Provide the (x, y) coordinate of the cell's center where the given text is located.  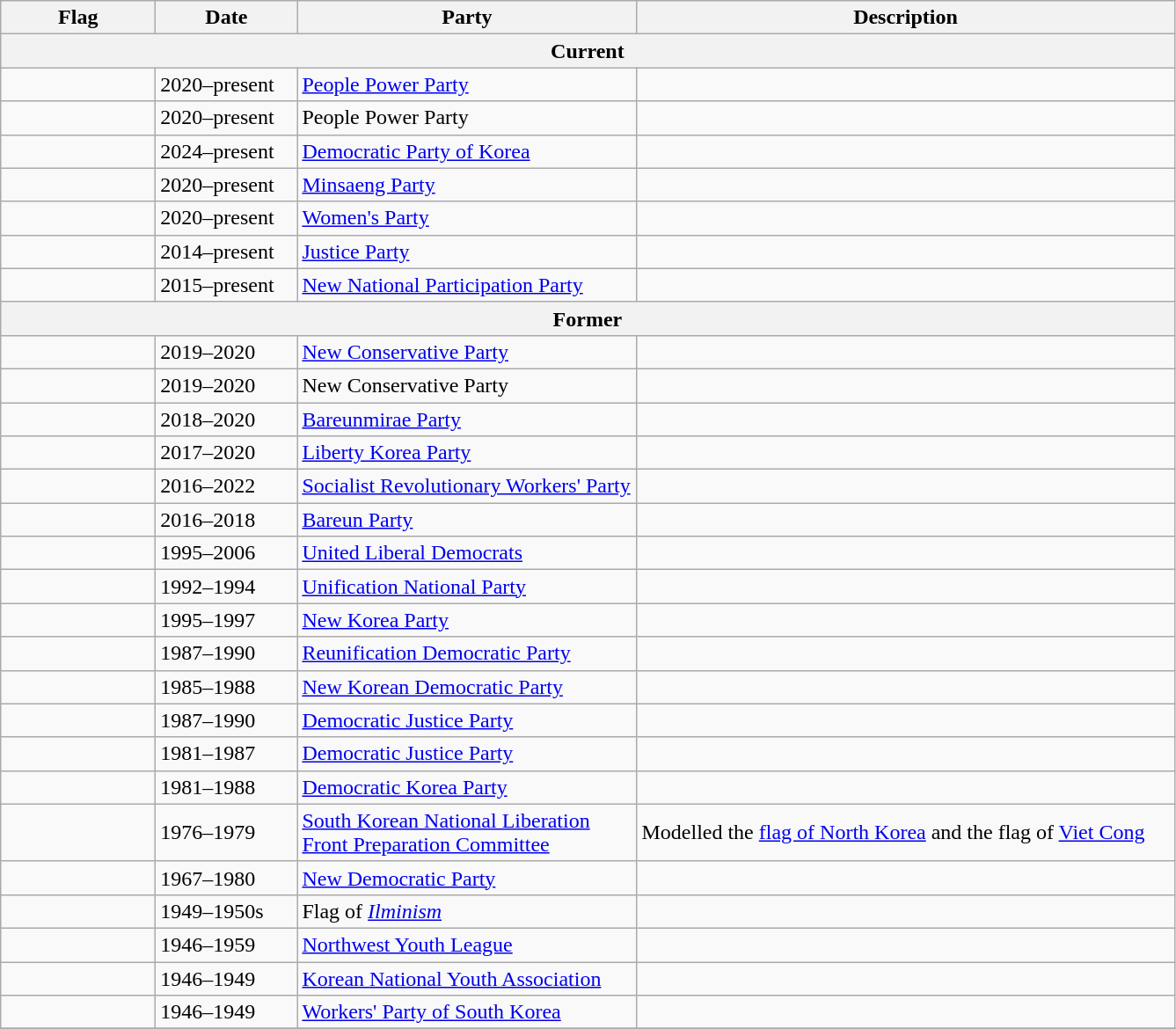
1995–1997 (227, 620)
Former (588, 318)
Bareun Party (467, 520)
2014–present (227, 252)
1992–1994 (227, 587)
Reunification Democratic Party (467, 653)
2024–present (227, 151)
Current (588, 51)
2017–2020 (227, 453)
Modelled the flag of North Korea and the flag of Viet Cong (906, 832)
1985–1988 (227, 687)
2018–2020 (227, 420)
Justice Party (467, 252)
Date (227, 18)
2015–present (227, 285)
Party (467, 18)
Bareunmirae Party (467, 420)
Korean National Youth Association (467, 979)
Flag (78, 18)
New Korean Democratic Party (467, 687)
Democratic Party of Korea (467, 151)
United Liberal Democrats (467, 553)
1976–1979 (227, 832)
Democratic Korea Party (467, 787)
1946–1959 (227, 945)
Women's Party (467, 218)
New National Participation Party (467, 285)
Liberty Korea Party (467, 453)
Minsaeng Party (467, 185)
New Korea Party (467, 620)
Northwest Youth League (467, 945)
South Korean National Liberation Front Preparation Committee (467, 832)
Socialist Revolutionary Workers' Party (467, 486)
Workers' Party of South Korea (467, 1012)
Flag of Ilminism (467, 911)
1949–1950s (227, 911)
1995–2006 (227, 553)
New Democratic Party (467, 878)
1981–1988 (227, 787)
1967–1980 (227, 878)
Description (906, 18)
Unification National Party (467, 587)
1981–1987 (227, 754)
2016–2022 (227, 486)
2016–2018 (227, 520)
